Detect which cell encompasses the target text, then output its (X, Y) center coordinate. 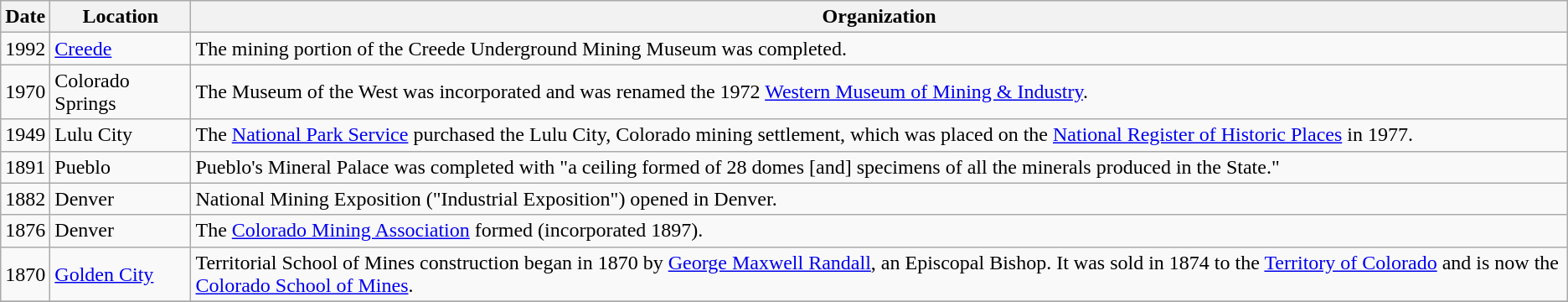
The mining portion of the Creede Underground Mining Museum was completed. (879, 49)
The National Park Service purchased the Lulu City, Colorado mining settlement, which was placed on the National Register of Historic Places in 1977. (879, 135)
1876 (25, 231)
Golden City (121, 273)
National Mining Exposition ("Industrial Exposition") opened in Denver. (879, 199)
1949 (25, 135)
Colorado Springs (121, 92)
Lulu City (121, 135)
1891 (25, 167)
Date (25, 17)
The Museum of the West was incorporated and was renamed the 1972 Western Museum of Mining & Industry. (879, 92)
1992 (25, 49)
Pueblo (121, 167)
Location (121, 17)
The Colorado Mining Association formed (incorporated 1897). (879, 231)
1882 (25, 199)
Organization (879, 17)
Creede (121, 49)
1970 (25, 92)
Pueblo's Mineral Palace was completed with "a ceiling formed of 28 domes [and] specimens of all the minerals produced in the State." (879, 167)
1870 (25, 273)
